Provide the [x, y] coordinate of the cell's center where the given text is located.  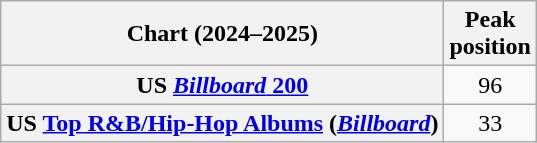
US Billboard 200 [222, 85]
Chart (2024–2025) [222, 34]
96 [490, 85]
33 [490, 123]
US Top R&B/Hip-Hop Albums (Billboard) [222, 123]
Peak position [490, 34]
